Detect which cell encompasses the target text, then output its [X, Y] center coordinate. 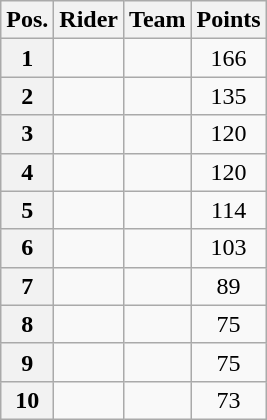
Pos. [28, 20]
166 [228, 58]
89 [228, 286]
5 [28, 210]
Rider [89, 20]
8 [28, 324]
103 [228, 248]
6 [28, 248]
7 [28, 286]
9 [28, 362]
135 [228, 96]
Points [228, 20]
Team [158, 20]
2 [28, 96]
4 [28, 172]
3 [28, 134]
73 [228, 400]
114 [228, 210]
1 [28, 58]
10 [28, 400]
